Find where the given text appears and provide that cell's center as [x, y] coordinate. 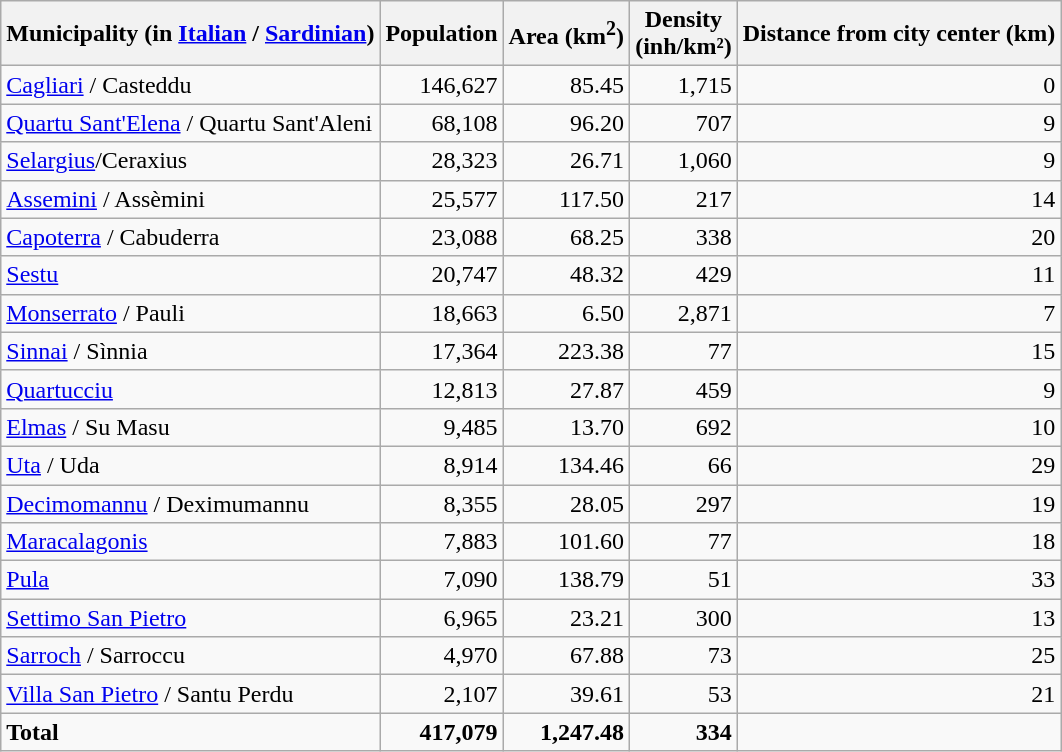
9,485 [442, 427]
Decimomannu / Deximumannu [190, 503]
23.21 [566, 618]
1,247.48 [566, 732]
0 [898, 85]
334 [684, 732]
692 [684, 427]
15 [898, 351]
Quartucciu [190, 389]
66 [684, 465]
223.38 [566, 351]
Selargius/Ceraxius [190, 161]
12,813 [442, 389]
707 [684, 123]
297 [684, 503]
Municipality (in Italian / Sardinian) [190, 34]
Monserrato / Pauli [190, 313]
68.25 [566, 237]
338 [684, 237]
28,323 [442, 161]
Settimo San Pietro [190, 618]
146,627 [442, 85]
300 [684, 618]
29 [898, 465]
117.50 [566, 199]
7 [898, 313]
1,060 [684, 161]
Sinnai / Sìnnia [190, 351]
Population [442, 34]
18 [898, 542]
Density(inh/km²) [684, 34]
85.45 [566, 85]
Area (km2) [566, 34]
19 [898, 503]
53 [684, 694]
8,914 [442, 465]
134.46 [566, 465]
18,663 [442, 313]
51 [684, 580]
Sarroch / Sarroccu [190, 656]
Cagliari / Casteddu [190, 85]
Distance from city center (km) [898, 34]
20 [898, 237]
8,355 [442, 503]
68,108 [442, 123]
17,364 [442, 351]
4,970 [442, 656]
96.20 [566, 123]
11 [898, 275]
25,577 [442, 199]
217 [684, 199]
6,965 [442, 618]
73 [684, 656]
26.71 [566, 161]
23,088 [442, 237]
101.60 [566, 542]
Capoterra / Cabuderra [190, 237]
20,747 [442, 275]
2,871 [684, 313]
Assemini / Assèmini [190, 199]
27.87 [566, 389]
1,715 [684, 85]
33 [898, 580]
21 [898, 694]
417,079 [442, 732]
14 [898, 199]
Total [190, 732]
7,883 [442, 542]
Sestu [190, 275]
429 [684, 275]
25 [898, 656]
Elmas / Su Masu [190, 427]
10 [898, 427]
459 [684, 389]
Pula [190, 580]
Quartu Sant'Elena / Quartu Sant'Aleni [190, 123]
6.50 [566, 313]
13 [898, 618]
48.32 [566, 275]
67.88 [566, 656]
13.70 [566, 427]
Maracalagonis [190, 542]
7,090 [442, 580]
138.79 [566, 580]
28.05 [566, 503]
2,107 [442, 694]
39.61 [566, 694]
Uta / Uda [190, 465]
Villa San Pietro / Santu Perdu [190, 694]
